For the text-containing cell, return its midpoint in [X, Y] coordinate format. 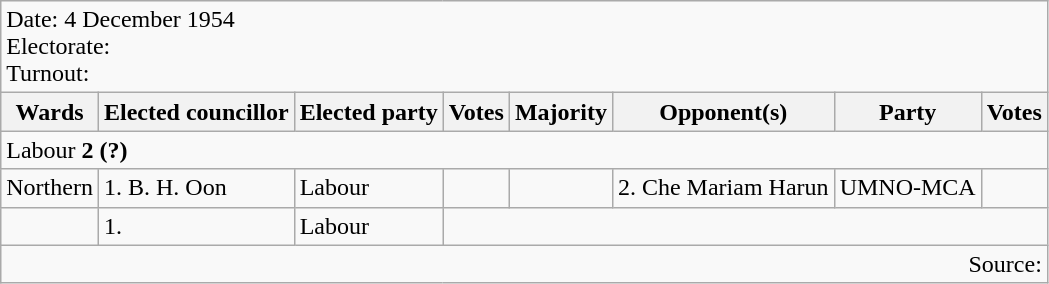
1. B. H. Oon [196, 188]
Majority [560, 112]
Northern [50, 188]
2. Che Mariam Harun [723, 188]
1. [196, 226]
Wards [50, 112]
Elected party [368, 112]
Source: [524, 264]
Labour 2 (?) [524, 150]
Date: 4 December 1954Electorate: Turnout: [524, 47]
Elected councillor [196, 112]
UMNO-MCA [908, 188]
Party [908, 112]
Opponent(s) [723, 112]
